For the text-containing cell, return its midpoint in [x, y] coordinate format. 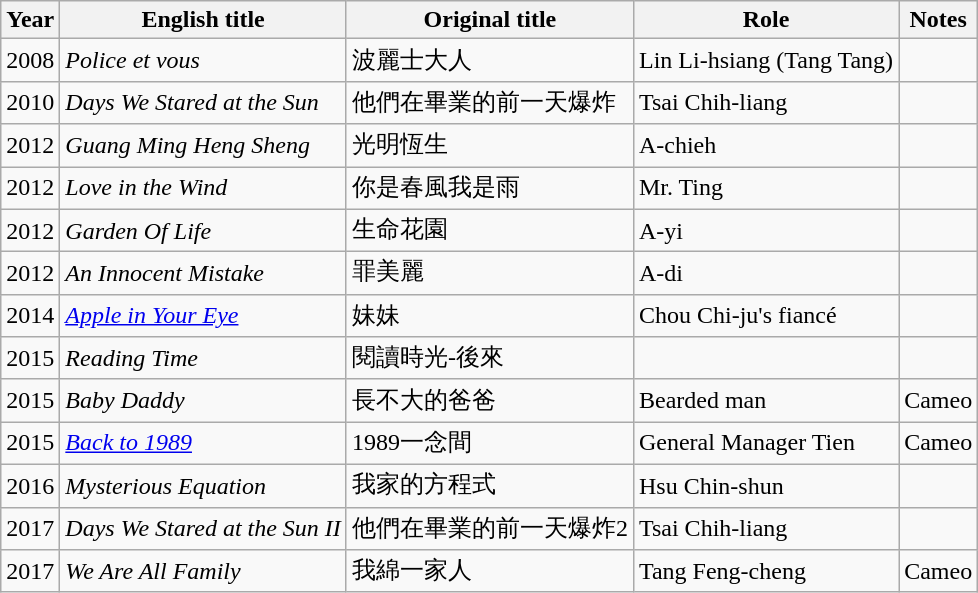
Apple in Your Eye [204, 316]
2014 [30, 316]
閱讀時光-後來 [490, 358]
General Manager Tien [766, 444]
A-di [766, 274]
A-chieh [766, 146]
2010 [30, 102]
Guang Ming Heng Sheng [204, 146]
光明恆生 [490, 146]
Hsu Chin-shun [766, 486]
Notes [938, 20]
2016 [30, 486]
Reading Time [204, 358]
Days We Stared at the Sun II [204, 528]
長不大的爸爸 [490, 400]
Back to 1989 [204, 444]
Days We Stared at the Sun [204, 102]
Original title [490, 20]
Mysterious Equation [204, 486]
他們在畢業的前一天爆炸2 [490, 528]
罪美麗 [490, 274]
Love in the Wind [204, 188]
Year [30, 20]
2008 [30, 60]
Baby Daddy [204, 400]
妹妹 [490, 316]
Mr. Ting [766, 188]
English title [204, 20]
我家的方程式 [490, 486]
他們在畢業的前一天爆炸 [490, 102]
波麗士大人 [490, 60]
1989一念間 [490, 444]
我綿一家人 [490, 572]
An Innocent Mistake [204, 274]
Garden Of Life [204, 230]
Bearded man [766, 400]
Lin Li-hsiang (Tang Tang) [766, 60]
Role [766, 20]
A-yi [766, 230]
Police et vous [204, 60]
Tang Feng-cheng [766, 572]
你是春風我是雨 [490, 188]
生命花園 [490, 230]
Chou Chi-ju's fiancé [766, 316]
We Are All Family [204, 572]
